Identify which cell holds the provided text, then report its (x, y) central coordinate. 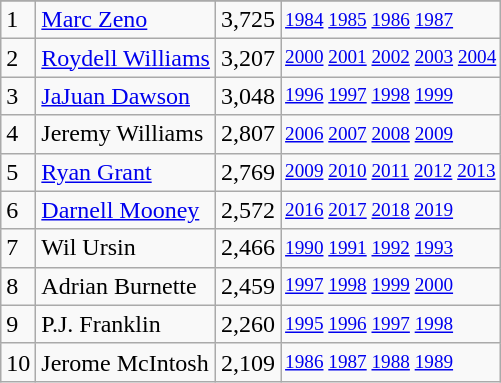
1 (18, 20)
2016 2017 2018 2019 (391, 210)
7 (18, 248)
2,109 (248, 362)
2006 2007 2008 2009 (391, 134)
JaJuan Dawson (126, 96)
2,260 (248, 324)
2009 2010 2011 2012 2013 (391, 172)
2,466 (248, 248)
2,807 (248, 134)
Ryan Grant (126, 172)
Jerome McIntosh (126, 362)
2,572 (248, 210)
9 (18, 324)
1986 1987 1988 1989 (391, 362)
Marc Zeno (126, 20)
6 (18, 210)
3,048 (248, 96)
2,459 (248, 286)
1997 1998 1999 2000 (391, 286)
1996 1997 1998 1999 (391, 96)
4 (18, 134)
3 (18, 96)
2 (18, 58)
2000 2001 2002 2003 2004 (391, 58)
Darnell Mooney (126, 210)
2,769 (248, 172)
P.J. Franklin (126, 324)
1990 1991 1992 1993 (391, 248)
Adrian Burnette (126, 286)
8 (18, 286)
Jeremy Williams (126, 134)
3,207 (248, 58)
3,725 (248, 20)
Wil Ursin (126, 248)
Roydell Williams (126, 58)
1995 1996 1997 1998 (391, 324)
1984 1985 1986 1987 (391, 20)
5 (18, 172)
10 (18, 362)
